For the text-containing cell, return its midpoint in [x, y] coordinate format. 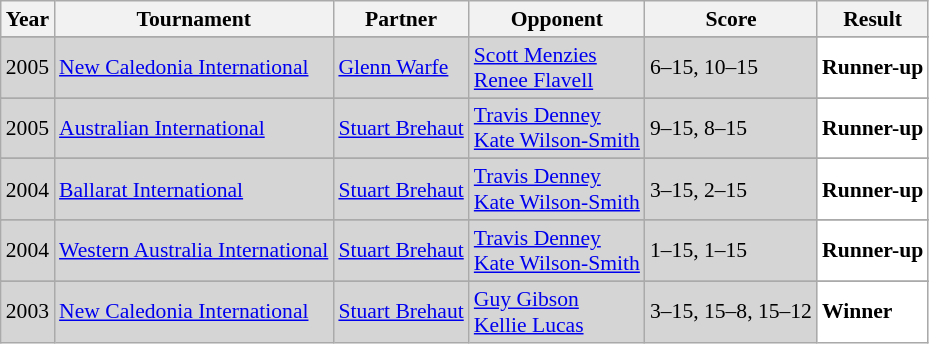
Scott Menzies Renee Flavell [557, 68]
Year [28, 19]
3–15, 2–15 [731, 190]
Winner [872, 312]
Opponent [557, 19]
2003 [28, 312]
9–15, 8–15 [731, 128]
Guy Gibson Kellie Lucas [557, 312]
6–15, 10–15 [731, 68]
Result [872, 19]
Glenn Warfe [400, 68]
Ballarat International [194, 190]
1–15, 1–15 [731, 250]
Tournament [194, 19]
Western Australia International [194, 250]
Australian International [194, 128]
3–15, 15–8, 15–12 [731, 312]
Score [731, 19]
Partner [400, 19]
